Identify which cell holds the provided text, then report its [x, y] central coordinate. 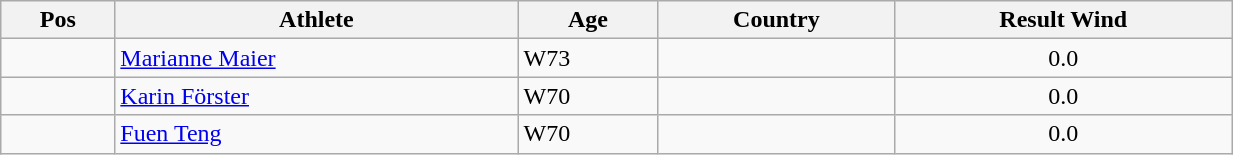
Marianne Maier [316, 58]
Result Wind [1064, 20]
Karin Förster [316, 96]
Age [588, 20]
Pos [58, 20]
Athlete [316, 20]
Fuen Teng [316, 134]
W73 [588, 58]
Country [776, 20]
